Extract the [X, Y] coordinate from the center of the cell holding the provided text.  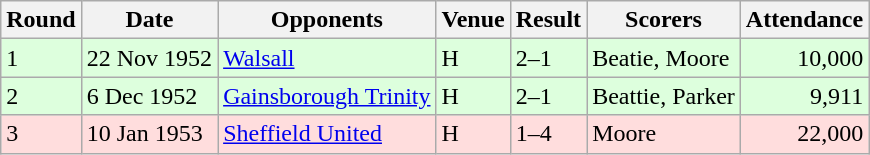
Venue [473, 20]
9,911 [804, 96]
22,000 [804, 134]
Gainsborough Trinity [327, 96]
Round [41, 20]
Attendance [804, 20]
1–4 [548, 134]
3 [41, 134]
2 [41, 96]
Result [548, 20]
Opponents [327, 20]
Beatie, Moore [664, 58]
1 [41, 58]
10,000 [804, 58]
22 Nov 1952 [149, 58]
Beattie, Parker [664, 96]
Date [149, 20]
Scorers [664, 20]
10 Jan 1953 [149, 134]
6 Dec 1952 [149, 96]
Walsall [327, 58]
Sheffield United [327, 134]
Moore [664, 134]
